Identify which cell holds the provided text, then report its [X, Y] central coordinate. 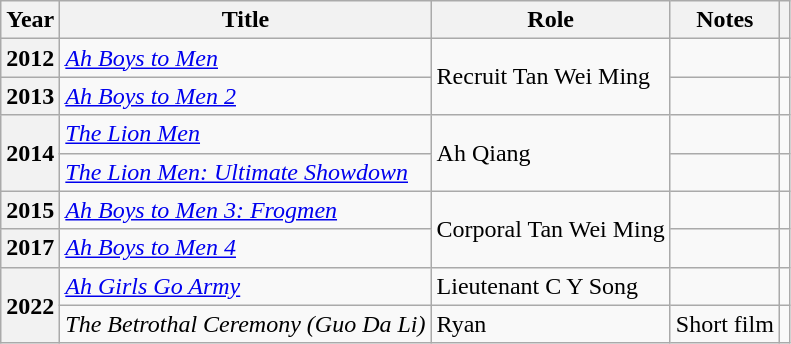
2013 [30, 96]
Ah Qiang [550, 153]
2014 [30, 153]
Notes [724, 20]
2012 [30, 58]
Ah Boys to Men 4 [246, 248]
2022 [30, 305]
Year [30, 20]
2015 [30, 210]
The Betrothal Ceremony (Guo Da Li) [246, 324]
Title [246, 20]
Short film [724, 324]
Ryan [550, 324]
Recruit Tan Wei Ming [550, 77]
The Lion Men [246, 134]
Ah Girls Go Army [246, 286]
Ah Boys to Men 3: Frogmen [246, 210]
Role [550, 20]
2017 [30, 248]
Ah Boys to Men [246, 58]
Lieutenant C Y Song [550, 286]
Ah Boys to Men 2 [246, 96]
Corporal Tan Wei Ming [550, 229]
The Lion Men: Ultimate Showdown [246, 172]
